Search for the cell housing the specified text and yield its [X, Y] center coordinate. 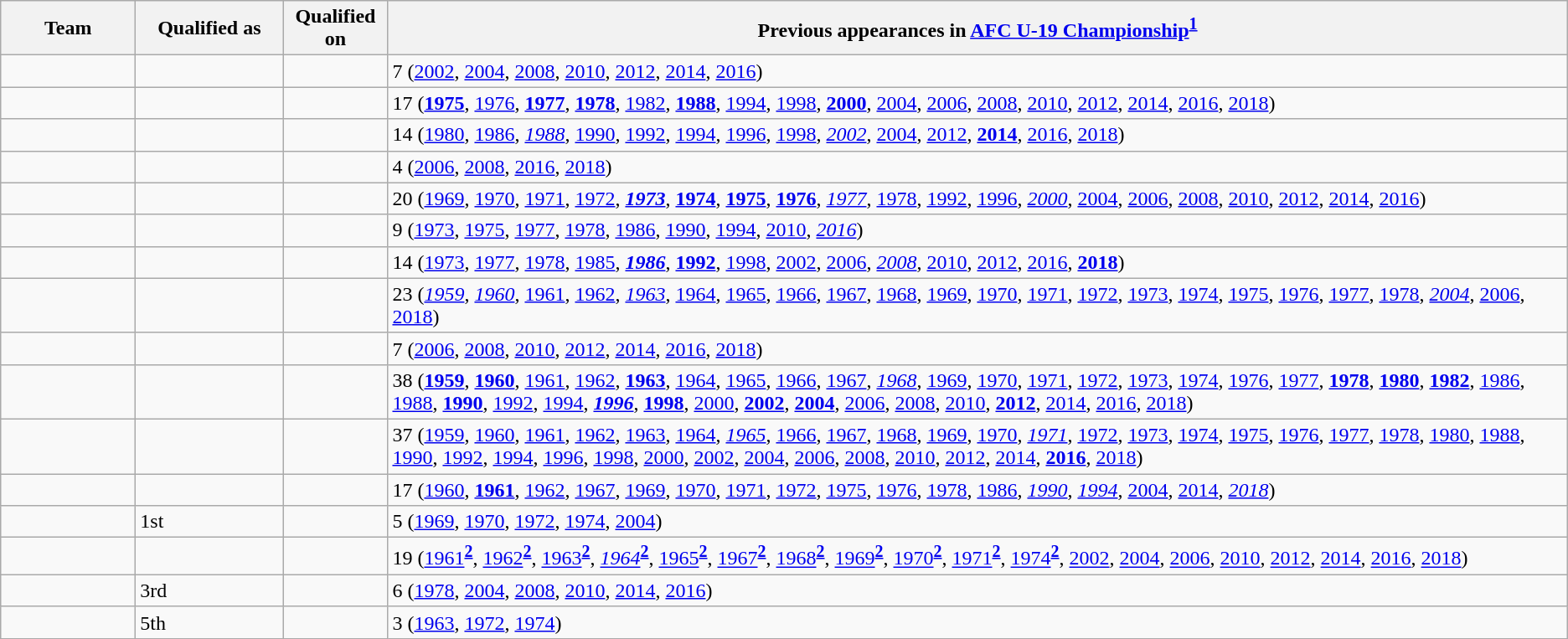
23 (1959, 1960, 1961, 1962, 1963, 1964, 1965, 1966, 1967, 1968, 1969, 1970, 1971, 1972, 1973, 1974, 1975, 1976, 1977, 1978, 2004, 2006, 2018) [977, 305]
20 (1969, 1970, 1971, 1972, 1973, 1974, 1975, 1976, 1977, 1978, 1992, 1996, 2000, 2004, 2006, 2008, 2010, 2012, 2014, 2016) [977, 198]
Team [69, 28]
14 (1973, 1977, 1978, 1985, 1986, 1992, 1998, 2002, 2006, 2008, 2010, 2012, 2016, 2018) [977, 262]
7 (2002, 2004, 2008, 2010, 2012, 2014, 2016) [977, 71]
4 (2006, 2008, 2016, 2018) [977, 167]
Qualified on [335, 28]
3rd [209, 590]
19 (19612, 19622, 19632, 19642, 19652, 19672, 19682, 19692, 19702, 19712, 19742, 2002, 2004, 2006, 2010, 2012, 2014, 2016, 2018) [977, 556]
17 (1975, 1976, 1977, 1978, 1982, 1988, 1994, 1998, 2000, 2004, 2006, 2008, 2010, 2012, 2014, 2016, 2018) [977, 103]
14 (1980, 1986, 1988, 1990, 1992, 1994, 1996, 1998, 2002, 2004, 2012, 2014, 2016, 2018) [977, 135]
Previous appearances in AFC U-19 Championship1 [977, 28]
6 (1978, 2004, 2008, 2010, 2014, 2016) [977, 590]
1st [209, 522]
17 (1960, 1961, 1962, 1967, 1969, 1970, 1971, 1972, 1975, 1976, 1978, 1986, 1990, 1994, 2004, 2014, 2018) [977, 490]
7 (2006, 2008, 2010, 2012, 2014, 2016, 2018) [977, 348]
5th [209, 622]
3 (1963, 1972, 1974) [977, 622]
9 (1973, 1975, 1977, 1978, 1986, 1990, 1994, 2010, 2016) [977, 230]
5 (1969, 1970, 1972, 1974, 2004) [977, 522]
Qualified as [209, 28]
